Pinpoint the cell where the given text exists, returning its (X, Y) midpoint coordinate. 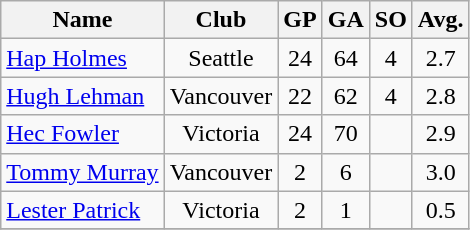
64 (346, 58)
Name (82, 20)
Club (221, 20)
Hugh Lehman (82, 96)
Avg. (440, 20)
Hap Holmes (82, 58)
2.8 (440, 96)
Lester Patrick (82, 210)
22 (300, 96)
Seattle (221, 58)
GP (300, 20)
6 (346, 172)
2.9 (440, 134)
Hec Fowler (82, 134)
62 (346, 96)
SO (390, 20)
Tommy Murray (82, 172)
3.0 (440, 172)
70 (346, 134)
1 (346, 210)
0.5 (440, 210)
2.7 (440, 58)
GA (346, 20)
